From the cell containing the given text, extract its center point as [x, y] coordinate. 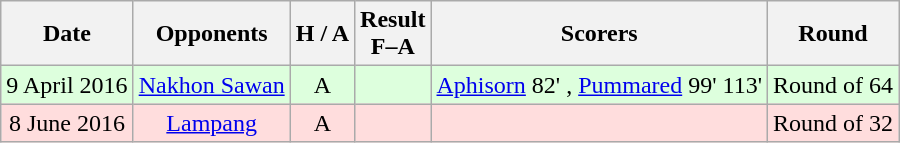
Round of 32 [832, 123]
Nakhon Sawan [212, 85]
Aphisorn 82' , Pummared 99' 113' [599, 85]
Lampang [212, 123]
Date [67, 34]
Round [832, 34]
Round of 64 [832, 85]
ResultF–A [393, 34]
H / A [322, 34]
9 April 2016 [67, 85]
Scorers [599, 34]
8 June 2016 [67, 123]
Opponents [212, 34]
